Scan for the cell matching the given text and deliver its [x, y] coordinate at center. 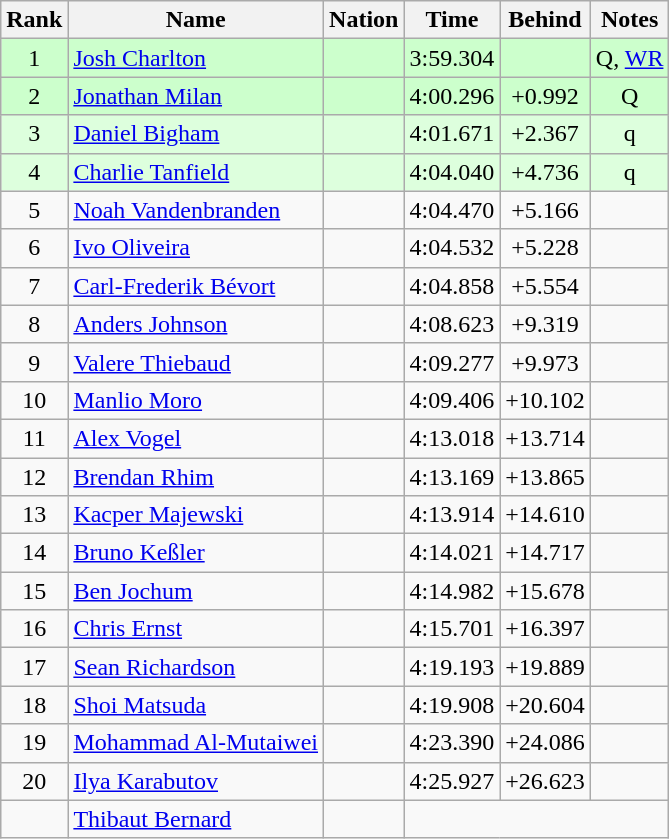
4:04.858 [452, 286]
+14.610 [546, 515]
Manlio Moro [196, 400]
4:23.390 [452, 743]
4:09.406 [452, 400]
17 [34, 667]
Ilya Karabutov [196, 781]
Valere Thiebaud [196, 362]
4:04.040 [452, 172]
+4.736 [546, 172]
16 [34, 629]
Carl-Frederik Bévort [196, 286]
+19.889 [546, 667]
Rank [34, 20]
Chris Ernst [196, 629]
4:01.671 [452, 134]
Josh Charlton [196, 58]
+2.367 [546, 134]
Sean Richardson [196, 667]
15 [34, 591]
Kacper Majewski [196, 515]
9 [34, 362]
+26.623 [546, 781]
6 [34, 248]
4 [34, 172]
+5.554 [546, 286]
8 [34, 324]
Mohammad Al-Mutaiwei [196, 743]
4:04.532 [452, 248]
3 [34, 134]
4:19.908 [452, 705]
Alex Vogel [196, 438]
Nation [364, 20]
Behind [546, 20]
4:13.169 [452, 477]
Noah Vandenbranden [196, 210]
11 [34, 438]
Bruno Keßler [196, 553]
4:04.470 [452, 210]
+20.604 [546, 705]
13 [34, 515]
+9.973 [546, 362]
3:59.304 [452, 58]
+5.166 [546, 210]
18 [34, 705]
+16.397 [546, 629]
4:08.623 [452, 324]
4:13.018 [452, 438]
+9.319 [546, 324]
+24.086 [546, 743]
4:00.296 [452, 96]
Time [452, 20]
Anders Johnson [196, 324]
7 [34, 286]
4:14.021 [452, 553]
Notes [630, 20]
4:19.193 [452, 667]
5 [34, 210]
10 [34, 400]
+14.717 [546, 553]
4:25.927 [452, 781]
Ben Jochum [196, 591]
Ivo Oliveira [196, 248]
20 [34, 781]
Shoi Matsuda [196, 705]
Charlie Tanfield [196, 172]
19 [34, 743]
+10.102 [546, 400]
Name [196, 20]
Q, WR [630, 58]
+13.714 [546, 438]
4:15.701 [452, 629]
+0.992 [546, 96]
1 [34, 58]
4:09.277 [452, 362]
Thibaut Bernard [196, 819]
4:14.982 [452, 591]
2 [34, 96]
+5.228 [546, 248]
+13.865 [546, 477]
Daniel Bigham [196, 134]
12 [34, 477]
Jonathan Milan [196, 96]
4:13.914 [452, 515]
Q [630, 96]
+15.678 [546, 591]
Brendan Rhim [196, 477]
14 [34, 553]
